Search for the cell housing the specified text and yield its (X, Y) center coordinate. 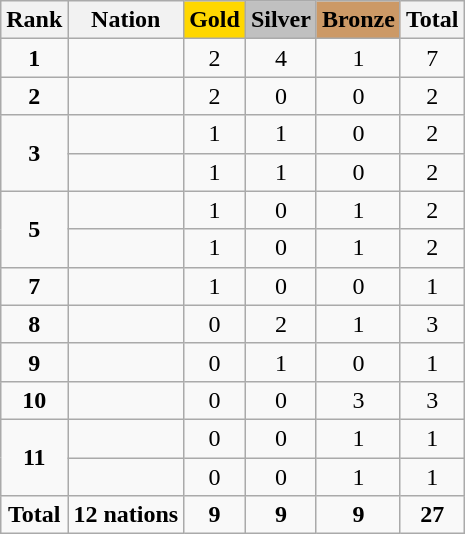
27 (432, 515)
8 (34, 324)
Nation (126, 20)
Bronze (358, 20)
11 (34, 457)
Rank (34, 20)
5 (34, 229)
Gold (215, 20)
4 (280, 58)
Silver (280, 20)
10 (34, 400)
12 nations (126, 515)
